Return [x, y] of the center of cell containing provided text 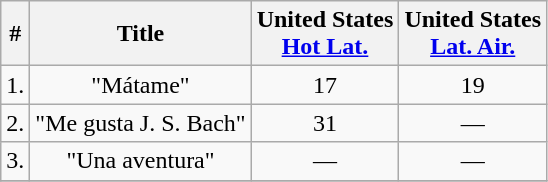
19 [473, 85]
17 [325, 85]
"Mátame" [140, 85]
2. [16, 123]
3. [16, 161]
United StatesHot Lat. [325, 34]
1. [16, 85]
United StatesLat. Air. [473, 34]
Title [140, 34]
31 [325, 123]
"Una aventura" [140, 161]
"Me gusta J. S. Bach" [140, 123]
# [16, 34]
